Provide the [x, y] coordinate of the cell's center where the given text is located.  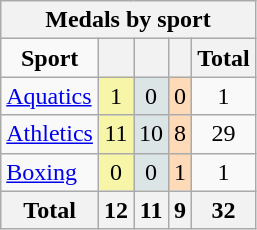
9 [180, 210]
8 [180, 134]
Boxing [50, 172]
29 [224, 134]
Sport [50, 58]
12 [116, 210]
Athletics [50, 134]
32 [224, 210]
Medals by sport [128, 20]
10 [152, 134]
Aquatics [50, 96]
